Determine the [x, y] coordinate at the center of the cell enclosing the given text.  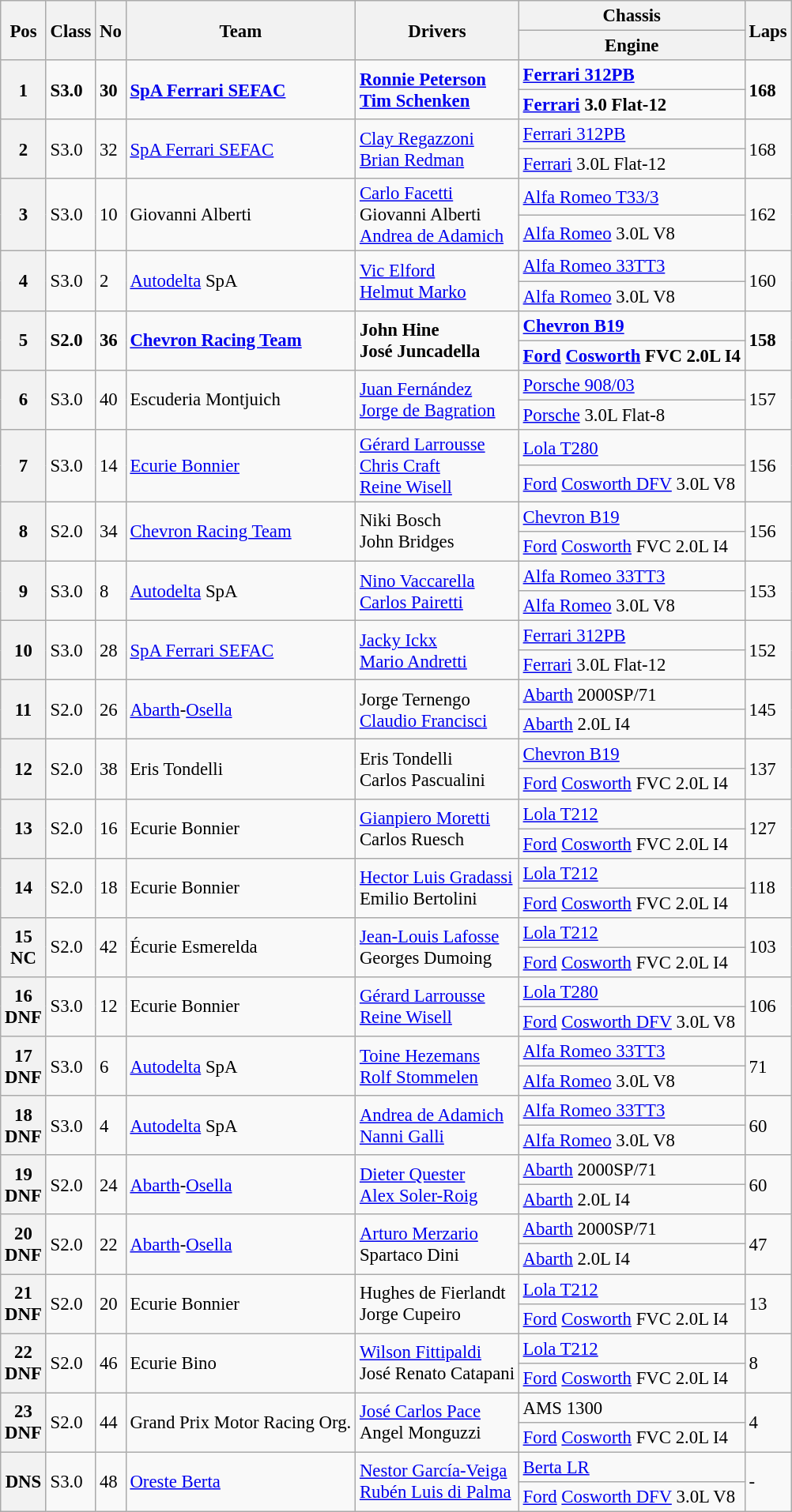
Toine Hezemans Rolf Stommelen [438, 1066]
Ferrari 3.0 Flat-12 [632, 105]
Jacky Ickx Mario Andretti [438, 651]
Ecurie Bino [240, 1363]
137 [768, 769]
22DNF [24, 1363]
9 [24, 591]
Alfa Romeo T33/3 [632, 197]
38 [111, 769]
30 [111, 90]
Carlo Facetti Giovanni Alberti Andrea de Adamich [438, 215]
Porsche 3.0L Flat-8 [632, 415]
Escuderia Montjuich [240, 400]
36 [111, 340]
17DNF [24, 1066]
15NC [24, 948]
152 [768, 651]
José Carlos Pace Angel Monguzzi [438, 1422]
Clay Regazzoni Brian Redman [438, 149]
23DNF [24, 1422]
7 [24, 466]
Arturo Merzario Spartaco Dini [438, 1245]
Grand Prix Motor Racing Org. [240, 1422]
Ronnie Peterson Tim Schenken [438, 90]
Wilson Fittipaldi José Renato Catapani [438, 1363]
Gérard Larrousse Reine Wisell [438, 1006]
Berta LR [632, 1467]
103 [768, 948]
Juan Fernández Jorge de Bagration [438, 400]
DNS [24, 1482]
20 [111, 1303]
Porsche 908/03 [632, 385]
Eris Tondelli [240, 769]
Drivers [438, 30]
Engine [632, 46]
106 [768, 1006]
21DNF [24, 1303]
160 [768, 281]
Jean-Louis Lafosse Georges Dumoing [438, 948]
Giovanni Alberti [240, 215]
Vic Elford Helmut Marko [438, 281]
John Hine José Juncadella [438, 340]
Dieter Quester Alex Soler-Roig [438, 1185]
11 [24, 709]
22 [111, 1245]
16 [111, 828]
20DNF [24, 1245]
145 [768, 709]
18DNF [24, 1125]
48 [111, 1482]
Hughes de Fierlandt Jorge Cupeiro [438, 1303]
16DNF [24, 1006]
Écurie Esmerelda [240, 948]
Hector Luis Gradassi Emilio Bertolini [438, 888]
Gianpiero Moretti Carlos Ruesch [438, 828]
Nestor García-Veiga Rubén Luis di Palma [438, 1482]
34 [111, 531]
- [768, 1482]
28 [111, 651]
5 [24, 340]
Nino Vaccarella Carlos Pairetti [438, 591]
Oreste Berta [240, 1482]
Class [71, 30]
Jorge Ternengo Claudio Francisci [438, 709]
118 [768, 888]
153 [768, 591]
40 [111, 400]
1 [24, 90]
19DNF [24, 1185]
71 [768, 1066]
18 [111, 888]
Pos [24, 30]
32 [111, 149]
Eris Tondelli Carlos Pascualini [438, 769]
42 [111, 948]
127 [768, 828]
26 [111, 709]
3 [24, 215]
44 [111, 1422]
Gérard Larrousse Chris Craft Reine Wisell [438, 466]
Andrea de Adamich Nanni Galli [438, 1125]
158 [768, 340]
AMS 1300 [632, 1408]
47 [768, 1245]
162 [768, 215]
46 [111, 1363]
24 [111, 1185]
Chassis [632, 16]
Laps [768, 30]
Team [240, 30]
157 [768, 400]
No [111, 30]
Niki Bosch John Bridges [438, 531]
